Output the (x, y) coordinate of the center of the cell containing the given text.  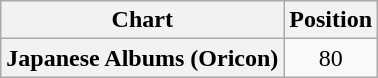
Chart (142, 20)
Position (331, 20)
Japanese Albums (Oricon) (142, 58)
80 (331, 58)
